Determine the (X, Y) coordinate at the center of the cell enclosing the given text.  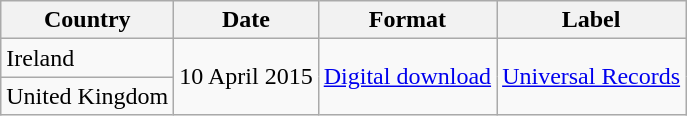
10 April 2015 (246, 77)
Format (407, 20)
Universal Records (592, 77)
Ireland (88, 58)
Digital download (407, 77)
Label (592, 20)
Date (246, 20)
United Kingdom (88, 96)
Country (88, 20)
